Determine the [X, Y] coordinate at the center of the cell enclosing the given text.  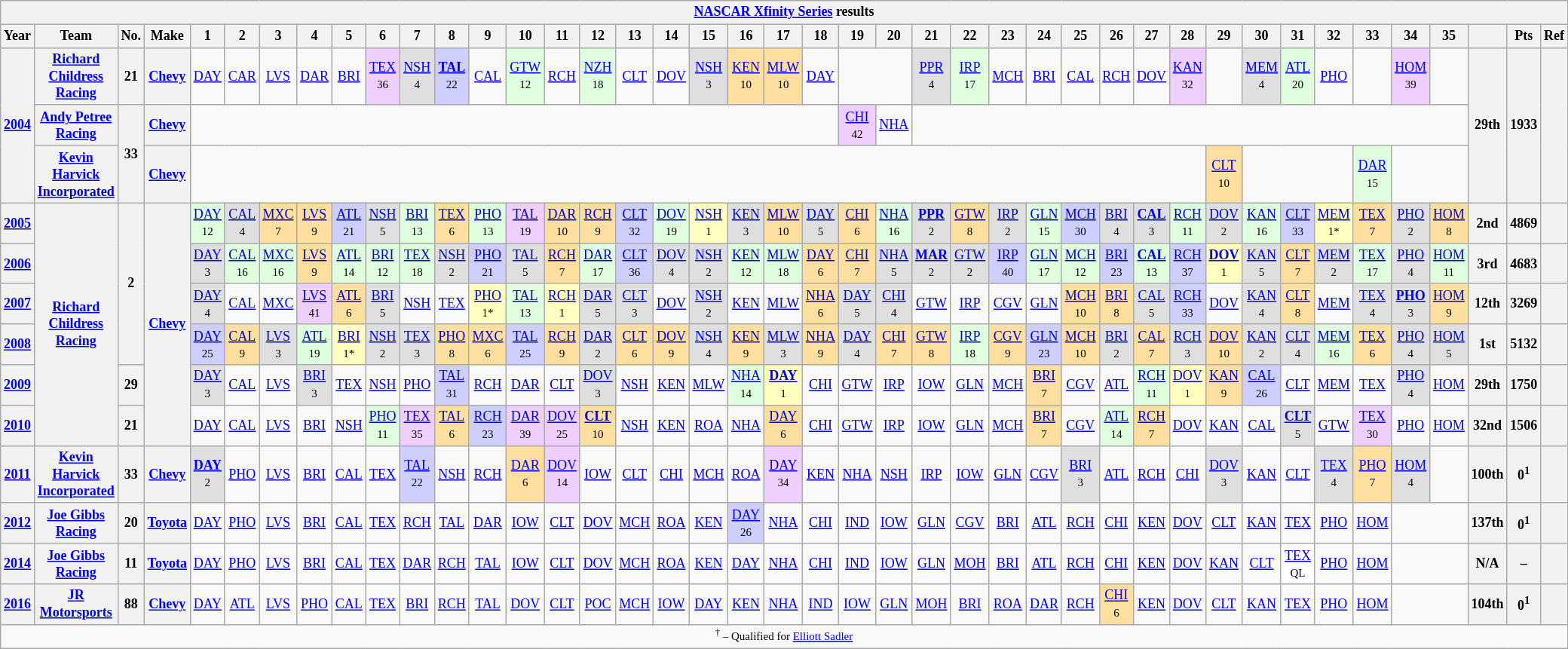
6 [383, 36]
2012 [18, 523]
CLT32 [635, 223]
BRI13 [418, 223]
104th [1487, 605]
MXC [278, 304]
4683 [1524, 264]
2009 [18, 385]
TAL13 [525, 304]
N/A [1487, 564]
PPR4 [932, 76]
MEM16 [1334, 344]
KAN2 [1262, 344]
MEM1* [1334, 223]
DOV2 [1224, 223]
MEM2 [1334, 264]
Andy Petree Racing [75, 125]
MEM4 [1262, 76]
CAL7 [1152, 344]
Make [167, 36]
15 [709, 36]
2nd [1487, 223]
MAR2 [932, 264]
TEX3 [418, 344]
10 [525, 36]
RCH1 [562, 304]
† – Qualified for Elliott Sadler [784, 636]
88 [131, 605]
TAL6 [452, 425]
TAL19 [525, 223]
DAY25 [207, 344]
ATL21 [348, 223]
DAY2 [207, 474]
ATL6 [348, 304]
Team [75, 36]
1 [207, 36]
30 [1262, 36]
4869 [1524, 223]
2008 [18, 344]
BRI2 [1116, 344]
32nd [1487, 425]
NHA14 [746, 385]
KAN16 [1262, 223]
DAY12 [207, 223]
NHA16 [894, 223]
TAL31 [452, 385]
DAY1 [782, 385]
KAN32 [1187, 76]
137th [1487, 523]
2005 [18, 223]
NSH5 [383, 223]
2016 [18, 605]
2010 [18, 425]
MCH12 [1080, 264]
CAL16 [242, 264]
CLT6 [635, 344]
MXC7 [278, 223]
DAR6 [525, 474]
MLW3 [782, 344]
POC [598, 605]
DOV25 [562, 425]
NHA5 [894, 264]
Pts [1524, 36]
DOV19 [672, 223]
PHO3 [1411, 304]
HOM9 [1449, 304]
JR Motorsports [75, 605]
DOV9 [672, 344]
ATL19 [315, 344]
CAL13 [1152, 264]
1st [1487, 344]
TEX18 [418, 264]
KAN4 [1262, 304]
CLT8 [1297, 304]
BRI12 [383, 264]
22 [969, 36]
DOV4 [672, 264]
RCH23 [488, 425]
GTW12 [525, 76]
CAL4 [242, 223]
2004 [18, 125]
DOV14 [562, 474]
KEN10 [746, 76]
2007 [18, 304]
100th [1487, 474]
27 [1152, 36]
PPR2 [932, 223]
5 [348, 36]
IRP2 [1008, 223]
TEX35 [418, 425]
HOM39 [1411, 76]
CGV9 [1008, 344]
PHO7 [1372, 474]
1750 [1524, 385]
7 [418, 36]
2006 [18, 264]
CLT5 [1297, 425]
14 [672, 36]
HOM8 [1449, 223]
CLT36 [635, 264]
DAR39 [525, 425]
17 [782, 36]
PHO8 [452, 344]
NASCAR Xfinity Series results [784, 12]
CAL3 [1152, 223]
18 [821, 36]
MLW18 [782, 264]
KEN3 [746, 223]
DAY34 [782, 474]
No. [131, 36]
LVS3 [278, 344]
GLN23 [1045, 344]
GLN15 [1045, 223]
CLT33 [1297, 223]
CAL5 [1152, 304]
TEX30 [1372, 425]
DAR10 [562, 223]
TEX17 [1372, 264]
RCH33 [1187, 304]
DOV10 [1224, 344]
KEN9 [746, 344]
CHI42 [857, 125]
TAL25 [525, 344]
PHO1* [488, 304]
9 [488, 36]
BRI23 [1116, 264]
NZH18 [598, 76]
BRI4 [1116, 223]
NHA6 [821, 304]
28 [1187, 36]
CLT4 [1297, 344]
DAR5 [598, 304]
MXC16 [278, 264]
KAN5 [1262, 264]
DAR2 [598, 344]
BRI1* [348, 344]
12 [598, 36]
HOM11 [1449, 264]
CLT7 [1297, 264]
CLT3 [635, 304]
34 [1411, 36]
ATL20 [1297, 76]
GTW2 [969, 264]
CHI4 [894, 304]
3rd [1487, 264]
TEXQL [1297, 564]
2014 [18, 564]
CAL9 [242, 344]
NSH3 [709, 76]
IRP17 [969, 76]
Year [18, 36]
KAN9 [1224, 385]
24 [1045, 36]
1933 [1524, 125]
Ref [1554, 36]
HOM5 [1449, 344]
IRP18 [969, 344]
DAR17 [598, 264]
RCH37 [1187, 264]
3 [278, 36]
TEX36 [383, 76]
LVS41 [315, 304]
26 [1116, 36]
BRI5 [383, 304]
1506 [1524, 425]
CAL26 [1262, 385]
DAY26 [746, 523]
5132 [1524, 344]
25 [1080, 36]
23 [1008, 36]
NHA9 [821, 344]
PHO2 [1411, 223]
35 [1449, 36]
IRP40 [1008, 264]
GLN17 [1045, 264]
19 [857, 36]
BRI8 [1116, 304]
CAR [242, 76]
DAR15 [1372, 174]
TEX7 [1372, 223]
MXC6 [488, 344]
32 [1334, 36]
HOM4 [1411, 474]
8 [452, 36]
PHO11 [383, 425]
TAL5 [525, 264]
16 [746, 36]
PHO13 [488, 223]
13 [635, 36]
12th [1487, 304]
RCH3 [1187, 344]
NSH1 [709, 223]
31 [1297, 36]
2011 [18, 474]
– [1524, 564]
4 [315, 36]
3269 [1524, 304]
KEN12 [746, 264]
PHO21 [488, 264]
MCH30 [1080, 223]
